Return (X, Y) of the center of cell containing provided text 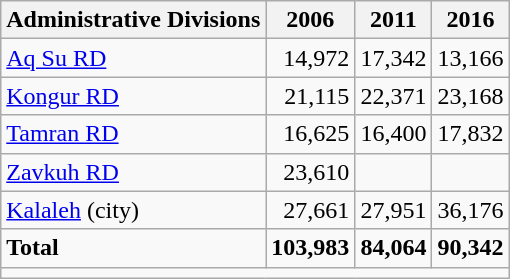
23,168 (470, 96)
27,951 (394, 210)
Kalaleh (city) (134, 210)
Kongur RD (134, 96)
Zavkuh RD (134, 172)
13,166 (470, 58)
84,064 (394, 248)
2006 (310, 20)
16,400 (394, 134)
23,610 (310, 172)
16,625 (310, 134)
22,371 (394, 96)
Tamran RD (134, 134)
103,983 (310, 248)
Aq Su RD (134, 58)
27,661 (310, 210)
17,832 (470, 134)
2016 (470, 20)
Total (134, 248)
90,342 (470, 248)
14,972 (310, 58)
2011 (394, 20)
36,176 (470, 210)
Administrative Divisions (134, 20)
17,342 (394, 58)
21,115 (310, 96)
